Capture the cell that displays the provided text and extract its [X, Y] central coordinate. 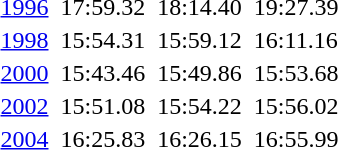
15:43.46 [103, 73]
15:51.08 [103, 106]
15:49.86 [200, 73]
15:54.31 [103, 40]
15:54.22 [200, 106]
15:59.12 [200, 40]
